Capture the cell that displays the provided text and extract its (x, y) central coordinate. 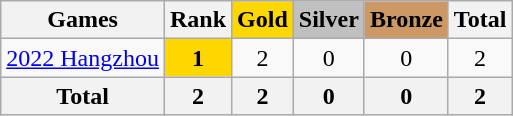
1 (198, 58)
Silver (328, 20)
Bronze (406, 20)
Rank (198, 20)
Gold (263, 20)
2022 Hangzhou (83, 58)
Games (83, 20)
